Return [X, Y] of the center of cell containing provided text 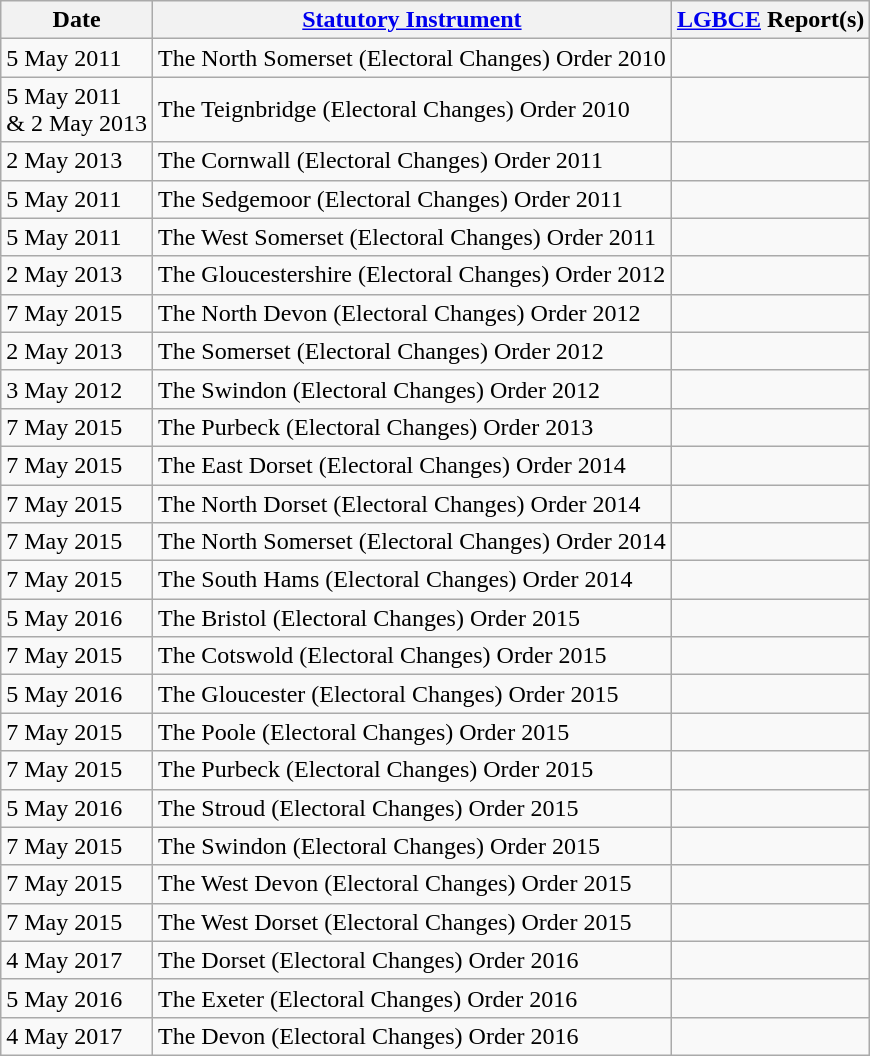
The Somerset (Electoral Changes) Order 2012 [412, 351]
The Devon (Electoral Changes) Order 2016 [412, 1036]
The Swindon (Electoral Changes) Order 2012 [412, 389]
Date [77, 20]
The Gloucestershire (Electoral Changes) Order 2012 [412, 275]
LGBCE Report(s) [770, 20]
The West Dorset (Electoral Changes) Order 2015 [412, 922]
The West Somerset (Electoral Changes) Order 2011 [412, 237]
The North Dorset (Electoral Changes) Order 2014 [412, 503]
The Cotswold (Electoral Changes) Order 2015 [412, 656]
The Cornwall (Electoral Changes) Order 2011 [412, 161]
The Dorset (Electoral Changes) Order 2016 [412, 960]
The Gloucester (Electoral Changes) Order 2015 [412, 694]
The Swindon (Electoral Changes) Order 2015 [412, 846]
The Stroud (Electoral Changes) Order 2015 [412, 808]
The Purbeck (Electoral Changes) Order 2013 [412, 427]
The East Dorset (Electoral Changes) Order 2014 [412, 465]
The Sedgemoor (Electoral Changes) Order 2011 [412, 199]
The Exeter (Electoral Changes) Order 2016 [412, 998]
The Poole (Electoral Changes) Order 2015 [412, 732]
The North Somerset (Electoral Changes) Order 2010 [412, 58]
The Bristol (Electoral Changes) Order 2015 [412, 618]
The North Devon (Electoral Changes) Order 2012 [412, 313]
3 May 2012 [77, 389]
The Purbeck (Electoral Changes) Order 2015 [412, 770]
The West Devon (Electoral Changes) Order 2015 [412, 884]
The Teignbridge (Electoral Changes) Order 2010 [412, 110]
Statutory Instrument [412, 20]
5 May 2011& 2 May 2013 [77, 110]
The South Hams (Electoral Changes) Order 2014 [412, 580]
The North Somerset (Electoral Changes) Order 2014 [412, 542]
